Output the (X, Y) coordinate of the center of the cell containing the given text.  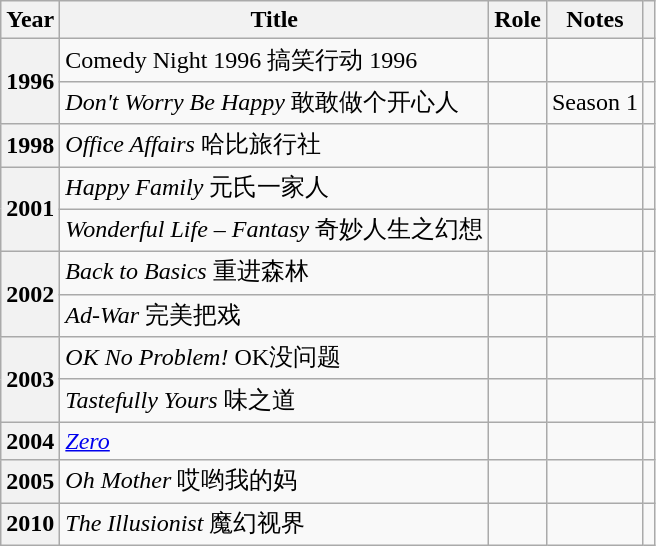
Wonderful Life – Fantasy 奇妙人生之幻想 (274, 230)
OK No Problem! OK没问题 (274, 358)
Year (30, 20)
Season 1 (594, 102)
Role (518, 20)
2003 (30, 380)
Happy Family 元氏一家人 (274, 188)
Notes (594, 20)
Tastefully Yours 味之道 (274, 400)
1998 (30, 146)
Oh Mother 哎哟我的妈 (274, 482)
The Illusionist 魔幻视界 (274, 524)
Office Affairs 哈比旅行社 (274, 146)
Comedy Night 1996 搞笑行动 1996 (274, 60)
Back to Basics 重进森林 (274, 274)
2001 (30, 208)
1996 (30, 82)
Title (274, 20)
Zero (274, 441)
2004 (30, 441)
Don't Worry Be Happy 敢敢做个开心人 (274, 102)
2005 (30, 482)
Ad-War 完美把戏 (274, 316)
2010 (30, 524)
2002 (30, 294)
